For the text-containing cell, return its midpoint in (X, Y) coordinate format. 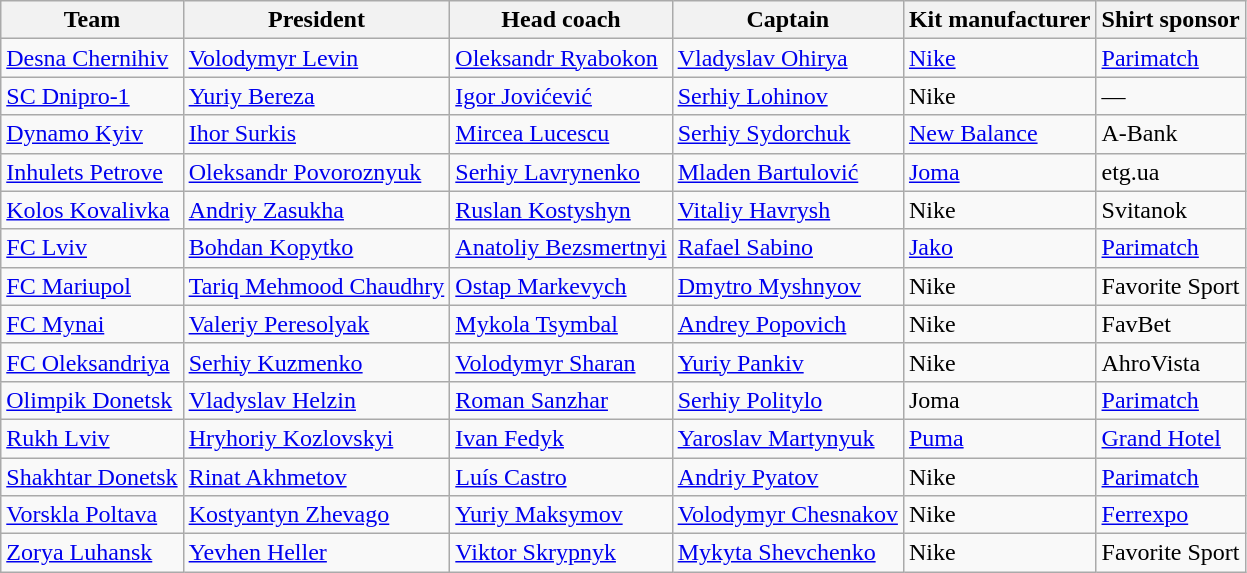
Volodymyr Chesnakov (788, 515)
Team (92, 20)
Valeriy Peresolyak (316, 324)
Serhiy Politylo (788, 400)
President (316, 20)
Tariq Mehmood Chaudhry (316, 286)
Oleksandr Povoroznyuk (316, 172)
Andrey Popovich (788, 324)
Jako (1000, 248)
Serhiy Sydorchuk (788, 134)
FC Mariupol (92, 286)
Puma (1000, 438)
Yuriy Maksymov (561, 515)
Volodymyr Sharan (561, 362)
Dynamo Kyiv (92, 134)
Kit manufacturer (1000, 20)
Andriy Zasukha (316, 210)
Vitaliy Havrysh (788, 210)
Hryhoriy Kozlovskyi (316, 438)
Serhiy Lohinov (788, 96)
Shakhtar Donetsk (92, 477)
Desna Chernihiv (92, 58)
Rinat Akhmetov (316, 477)
Mircea Lucescu (561, 134)
— (1170, 96)
Luís Castro (561, 477)
Head coach (561, 20)
Viktor Skrypnyk (561, 553)
Shirt sponsor (1170, 20)
Vladyslav Ohirya (788, 58)
Vladyslav Helzin (316, 400)
FC Mynai (92, 324)
Rukh Lviv (92, 438)
Ivan Fedyk (561, 438)
Yevhen Heller (316, 553)
Grand Hotel (1170, 438)
Yuriy Bereza (316, 96)
FC Lviv (92, 248)
Svitanok (1170, 210)
Anatoliy Bezsmertnyi (561, 248)
Dmytro Myshnyov (788, 286)
Volodymyr Levin (316, 58)
Rafael Sabino (788, 248)
Igor Jovićević (561, 96)
Serhiy Lavrynenko (561, 172)
Kolos Kovalivka (92, 210)
Yuriy Pankiv (788, 362)
Olimpik Donetsk (92, 400)
Roman Sanzhar (561, 400)
Kostyantyn Zhevago (316, 515)
Mladen Bartulović (788, 172)
Serhiy Kuzmenko (316, 362)
Inhulets Petrove (92, 172)
New Balance (1000, 134)
Ruslan Kostyshyn (561, 210)
FC Oleksandriya (92, 362)
FavBet (1170, 324)
etg.ua (1170, 172)
Andriy Pyatov (788, 477)
Oleksandr Ryabokon (561, 58)
Vorskla Poltava (92, 515)
Mykyta Shevchenko (788, 553)
A-Bank (1170, 134)
SC Dnipro-1 (92, 96)
Yaroslav Martynyuk (788, 438)
Ferrexpo (1170, 515)
Ihor Surkis (316, 134)
AhroVista (1170, 362)
Zorya Luhansk (92, 553)
Ostap Markevych (561, 286)
Mykola Tsymbal (561, 324)
Bohdan Kopytko (316, 248)
Captain (788, 20)
